Provide the (X, Y) coordinate of the cell's center where the given text is located.  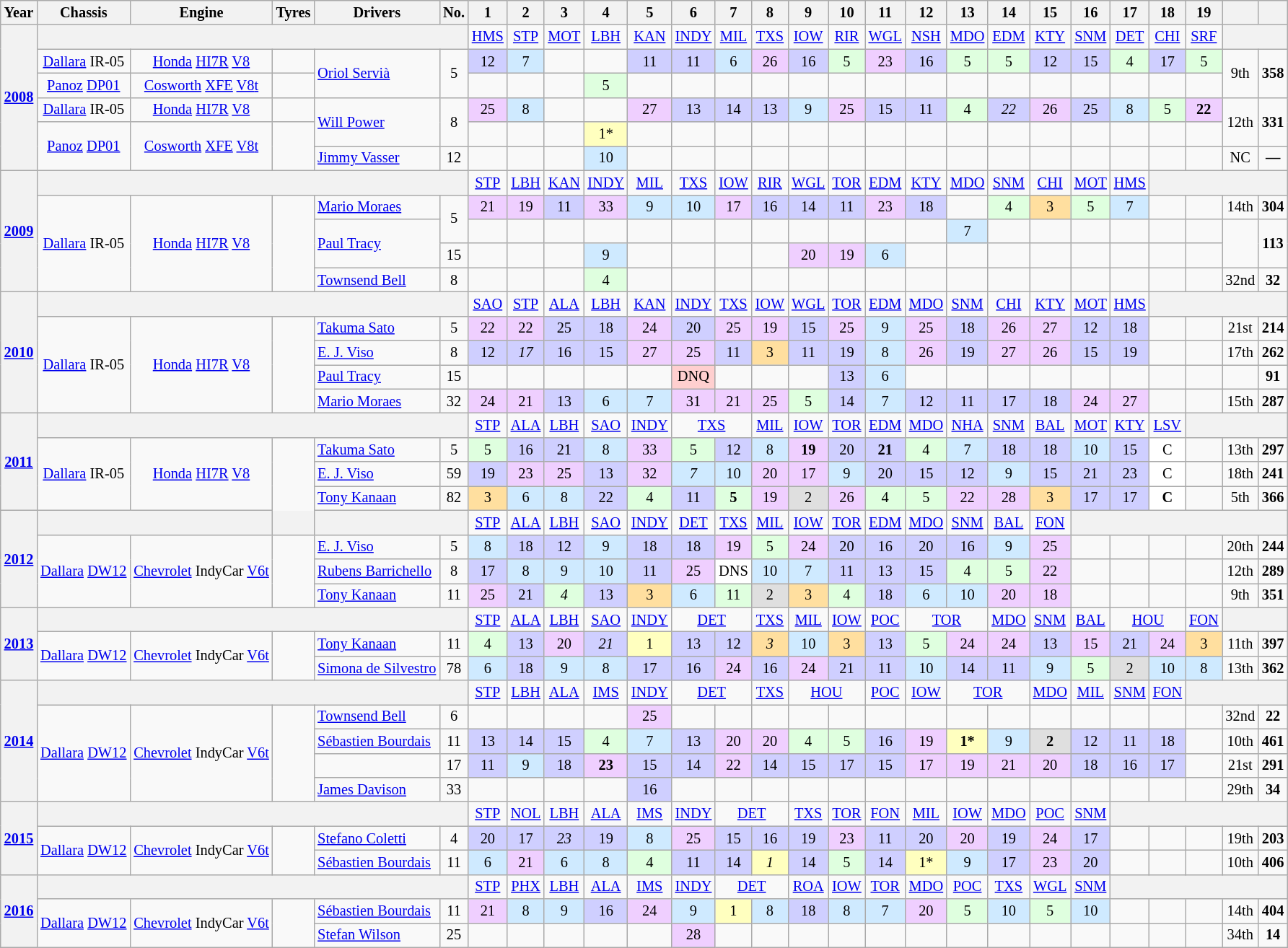
82 (454, 498)
358 (1273, 74)
NOL (526, 814)
366 (1273, 498)
214 (1273, 328)
Simona de Silvestro (377, 668)
2010 (19, 352)
ROA (808, 887)
15th (1240, 401)
NHA (967, 425)
Rubens Barrichello (377, 571)
James Davison (377, 789)
11th (1240, 644)
241 (1273, 474)
34th (1240, 935)
Chassis (84, 12)
Year (19, 12)
DNQ (694, 377)
5th (1240, 498)
287 (1273, 401)
Oriol Servià (377, 74)
34 (1273, 789)
304 (1273, 207)
291 (1273, 765)
SRF (1204, 37)
20th (1240, 547)
404 (1273, 911)
NSH (926, 37)
Stefan Wilson (377, 935)
2015 (19, 838)
DNS (733, 571)
— (1273, 158)
2009 (19, 231)
2008 (19, 97)
No. (454, 12)
PHX (526, 887)
19th (1240, 838)
2012 (19, 558)
113 (1273, 242)
461 (1273, 741)
Drivers (377, 12)
Stefano Coletti (377, 838)
203 (1273, 838)
Jimmy Vasser (377, 158)
NC (1240, 158)
31 (694, 401)
17th (1240, 353)
LSV (1167, 425)
18th (1240, 474)
Will Power (377, 121)
2013 (19, 644)
397 (1273, 644)
Tyres (294, 12)
244 (1273, 547)
2014 (19, 741)
Engine (201, 12)
331 (1273, 121)
2016 (19, 910)
59 (454, 474)
91 (1273, 377)
2011 (19, 462)
297 (1273, 449)
29th (1240, 789)
78 (454, 668)
351 (1273, 595)
406 (1273, 862)
289 (1273, 571)
262 (1273, 353)
362 (1273, 668)
